Output the [X, Y] coordinate of the center of the cell containing the given text.  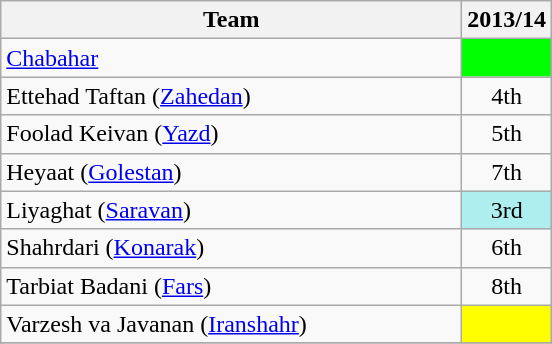
4th [507, 96]
5th [507, 134]
7th [507, 172]
2013/14 [507, 20]
Ettehad Taftan (Zahedan) [232, 96]
8th [507, 286]
Team [232, 20]
Shahrdari (Konarak) [232, 248]
Heyaat (Golestan) [232, 172]
Tarbiat Badani (Fars) [232, 286]
6th [507, 248]
Chabahar [232, 58]
Varzesh va Javanan (Iranshahr) [232, 324]
3rd [507, 210]
Liyaghat (Saravan) [232, 210]
Foolad Keivan (Yazd) [232, 134]
